Determine the [X, Y] coordinate at the center of the cell enclosing the given text.  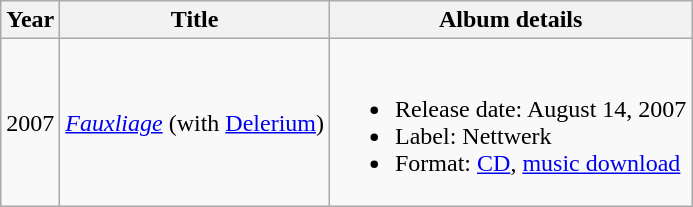
Release date: August 14, 2007Label: NettwerkFormat: CD, music download [510, 122]
Title [195, 20]
Fauxliage (with Delerium) [195, 122]
Year [30, 20]
Album details [510, 20]
2007 [30, 122]
